Identify which cell holds the provided text, then report its (X, Y) central coordinate. 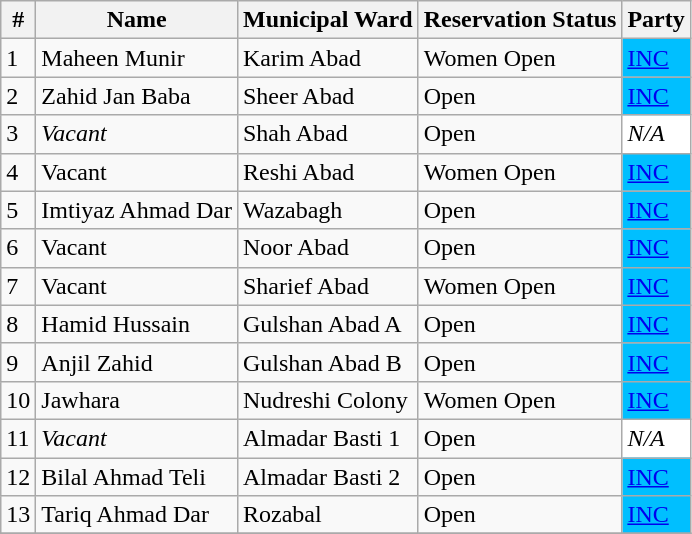
Maheen Munir (137, 58)
Sheer Abad (328, 96)
Sharief Abad (328, 286)
Tariq Ahmad Dar (137, 515)
6 (18, 248)
Jawhara (137, 400)
12 (18, 477)
7 (18, 286)
Municipal Ward (328, 20)
Shah Abad (328, 134)
Gulshan Abad A (328, 324)
Rozabal (328, 515)
Name (137, 20)
Wazabagh (328, 210)
Almadar Basti 1 (328, 438)
Gulshan Abad B (328, 362)
11 (18, 438)
4 (18, 172)
9 (18, 362)
5 (18, 210)
Anjil Zahid (137, 362)
2 (18, 96)
Karim Abad (328, 58)
Bilal Ahmad Teli (137, 477)
3 (18, 134)
Hamid Hussain (137, 324)
Reservation Status (520, 20)
Reshi Abad (328, 172)
Party (656, 20)
8 (18, 324)
Almadar Basti 2 (328, 477)
10 (18, 400)
Noor Abad (328, 248)
1 (18, 58)
Imtiyaz Ahmad Dar (137, 210)
Zahid Jan Baba (137, 96)
# (18, 20)
Nudreshi Colony (328, 400)
13 (18, 515)
